From the cell containing the given text, extract its center point as (X, Y) coordinate. 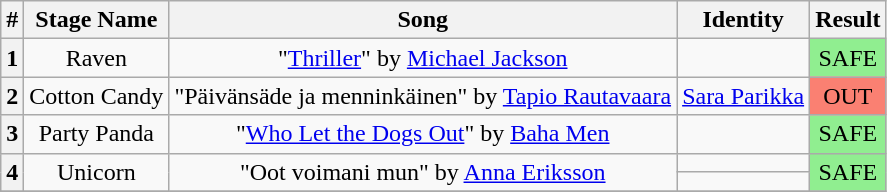
3 (12, 134)
Stage Name (96, 20)
Party Panda (96, 134)
"Who Let the Dogs Out" by Baha Men (423, 134)
2 (12, 96)
Unicorn (96, 172)
OUT (848, 96)
"Päivänsäde ja menninkäinen" by Tapio Rautavaara (423, 96)
"Thriller" by Michael Jackson (423, 58)
Song (423, 20)
1 (12, 58)
Identity (744, 20)
"Oot voimani mun" by Anna Eriksson (423, 172)
Raven (96, 58)
Result (848, 20)
Cotton Candy (96, 96)
4 (12, 172)
Sara Parikka (744, 96)
# (12, 20)
